Return the [x, y] coordinate for the center point of the cell that contains the specified text.  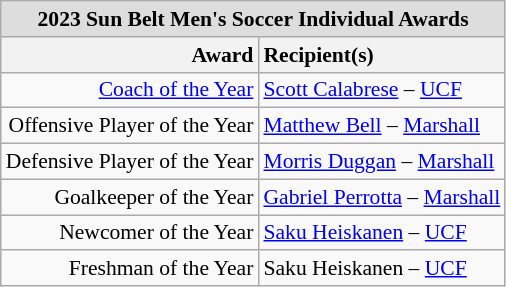
Freshman of the Year [130, 269]
Gabriel Perrotta – Marshall [382, 197]
Goalkeeper of the Year [130, 197]
Matthew Bell – Marshall [382, 126]
Defensive Player of the Year [130, 162]
2023 Sun Belt Men's Soccer Individual Awards [254, 19]
Scott Calabrese – UCF [382, 90]
Award [130, 55]
Recipient(s) [382, 55]
Offensive Player of the Year [130, 126]
Newcomer of the Year [130, 233]
Coach of the Year [130, 90]
Morris Duggan – Marshall [382, 162]
